Search for the cell housing the specified text and yield its (x, y) center coordinate. 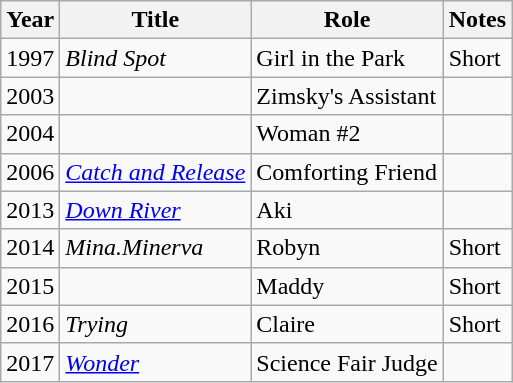
Year (30, 20)
Comforting Friend (347, 172)
2016 (30, 324)
2013 (30, 210)
2014 (30, 248)
Notes (477, 20)
Girl in the Park (347, 58)
Woman #2 (347, 134)
Blind Spot (156, 58)
1997 (30, 58)
Claire (347, 324)
2015 (30, 286)
Maddy (347, 286)
Zimsky's Assistant (347, 96)
Title (156, 20)
Down River (156, 210)
Trying (156, 324)
Role (347, 20)
2006 (30, 172)
2004 (30, 134)
Science Fair Judge (347, 362)
Catch and Release (156, 172)
2017 (30, 362)
Mina.Minerva (156, 248)
Wonder (156, 362)
Aki (347, 210)
2003 (30, 96)
Robyn (347, 248)
